Determine the (x, y) coordinate at the center of the cell enclosing the given text.  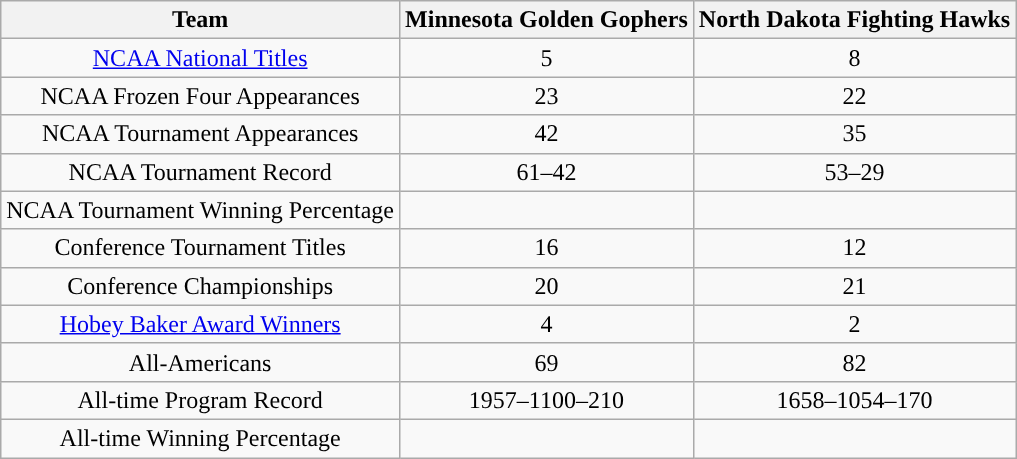
20 (547, 286)
82 (854, 362)
North Dakota Fighting Hawks (854, 20)
All-time Program Record (200, 400)
22 (854, 96)
61–42 (547, 172)
1658–1054–170 (854, 400)
NCAA Tournament Record (200, 172)
Team (200, 20)
2 (854, 324)
Minnesota Golden Gophers (547, 20)
69 (547, 362)
1957–1100–210 (547, 400)
42 (547, 134)
4 (547, 324)
All-time Winning Percentage (200, 438)
NCAA Tournament Winning Percentage (200, 210)
16 (547, 248)
53–29 (854, 172)
Conference Championships (200, 286)
5 (547, 58)
All-Americans (200, 362)
NCAA Frozen Four Appearances (200, 96)
Conference Tournament Titles (200, 248)
23 (547, 96)
Hobey Baker Award Winners (200, 324)
21 (854, 286)
35 (854, 134)
12 (854, 248)
NCAA National Titles (200, 58)
NCAA Tournament Appearances (200, 134)
8 (854, 58)
